For the text-containing cell, return its midpoint in [X, Y] coordinate format. 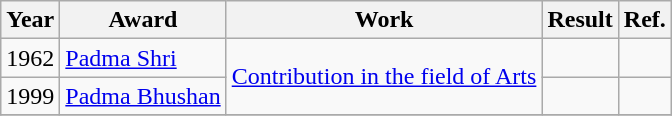
Padma Bhushan [143, 96]
1999 [30, 96]
Padma Shri [143, 58]
Contribution in the field of Arts [384, 77]
1962 [30, 58]
Result [580, 20]
Year [30, 20]
Ref. [644, 20]
Award [143, 20]
Work [384, 20]
